Detect which cell encompasses the target text, then output its (X, Y) center coordinate. 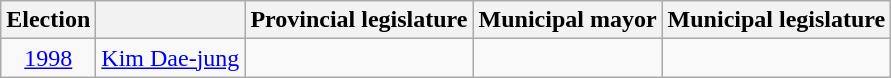
Kim Dae-jung (170, 58)
Provincial legislature (359, 20)
Municipal legislature (776, 20)
Municipal mayor (568, 20)
Election (48, 20)
1998 (48, 58)
